Return [X, Y] of the center of cell containing provided text 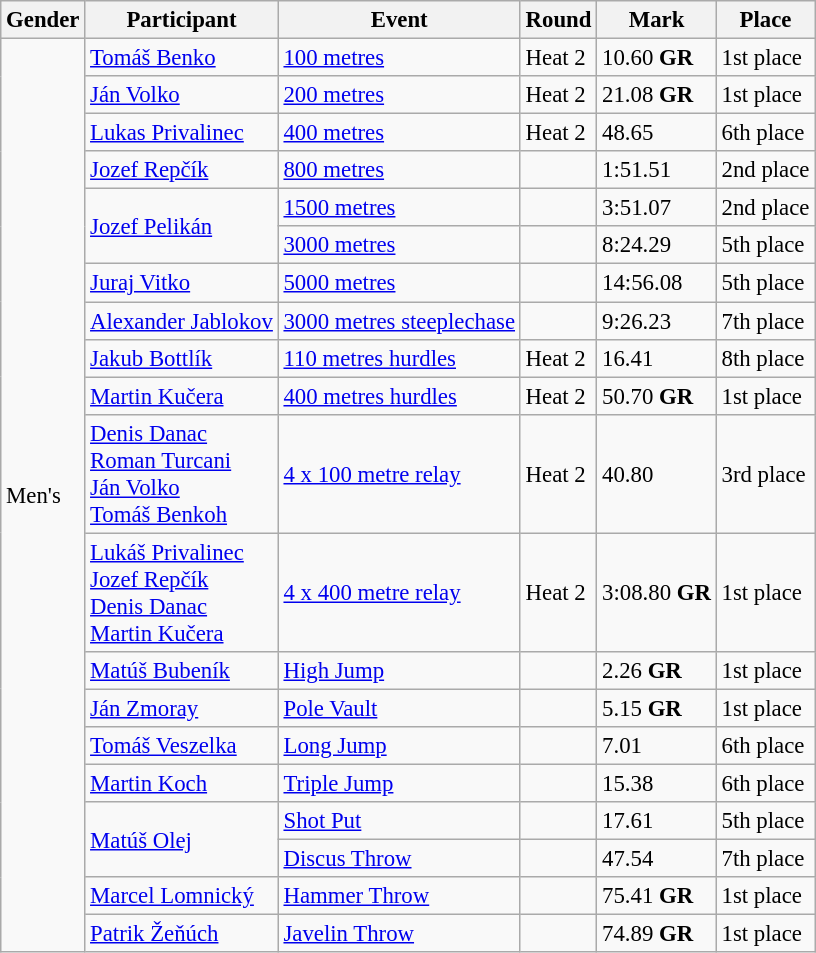
16.41 [656, 358]
7.01 [656, 746]
100 metres [399, 58]
1:51.51 [656, 170]
Lukas Privalinec [182, 133]
400 metres [399, 133]
Discus Throw [399, 859]
Lukáš PrivalinecJozef RepčíkDenis DanacMartin Kučera [182, 592]
17.61 [656, 821]
14:56.08 [656, 283]
400 metres hurdles [399, 396]
Tomáš Veszelka [182, 746]
21.08 GR [656, 95]
Gender [43, 20]
9:26.23 [656, 321]
15.38 [656, 783]
Jozef Pelikán [182, 226]
High Jump [399, 671]
Men's [43, 496]
800 metres [399, 170]
Alexander Jablokov [182, 321]
Matúš Olej [182, 840]
Martin Koch [182, 783]
Triple Jump [399, 783]
74.89 GR [656, 934]
5.15 GR [656, 708]
3000 metres steeplechase [399, 321]
1500 metres [399, 208]
50.70 GR [656, 396]
Martin Kučera [182, 396]
Ján Zmoray [182, 708]
Tomáš Benko [182, 58]
5000 metres [399, 283]
10.60 GR [656, 58]
Place [766, 20]
Patrik Žeňúch [182, 934]
3rd place [766, 474]
Jakub Bottlík [182, 358]
3:51.07 [656, 208]
4 x 400 metre relay [399, 592]
Pole Vault [399, 708]
75.41 GR [656, 896]
4 x 100 metre relay [399, 474]
47.54 [656, 859]
48.65 [656, 133]
Hammer Throw [399, 896]
3000 metres [399, 245]
8th place [766, 358]
Participant [182, 20]
8:24.29 [656, 245]
Matúš Bubeník [182, 671]
40.80 [656, 474]
Shot Put [399, 821]
Javelin Throw [399, 934]
Ján Volko [182, 95]
110 metres hurdles [399, 358]
3:08.80 GR [656, 592]
Jozef Repčík [182, 170]
Marcel Lomnický [182, 896]
Event [399, 20]
Juraj Vitko [182, 283]
200 metres [399, 95]
Round [558, 20]
Long Jump [399, 746]
Mark [656, 20]
2.26 GR [656, 671]
Denis DanacRoman TurcaniJán VolkoTomáš Benkoh [182, 474]
